Output the [x, y] coordinate of the center of the cell containing the given text.  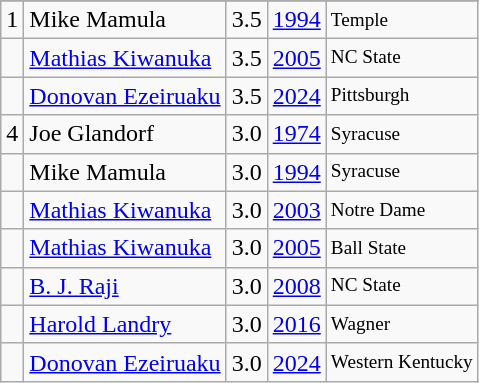
Joe Glandorf [125, 134]
B. J. Raji [125, 286]
2008 [296, 286]
Western Kentucky [402, 362]
Harold Landry [125, 324]
Ball State [402, 248]
Pittsburgh [402, 96]
2003 [296, 210]
Notre Dame [402, 210]
Temple [402, 20]
1 [12, 20]
Wagner [402, 324]
2016 [296, 324]
1974 [296, 134]
4 [12, 134]
